Scan for the cell matching the given text and deliver its (X, Y) coordinate at center. 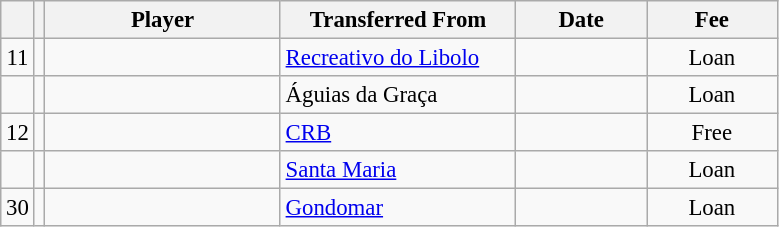
Free (712, 133)
12 (18, 133)
11 (18, 58)
CRB (398, 133)
Gondomar (398, 208)
30 (18, 208)
Date (582, 20)
Águias da Graça (398, 95)
Transferred From (398, 20)
Santa Maria (398, 170)
Fee (712, 20)
Player (163, 20)
Recreativo do Libolo (398, 58)
